Detect which cell encompasses the target text, then output its [x, y] center coordinate. 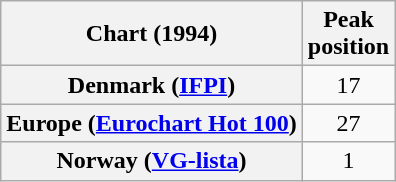
Europe (Eurochart Hot 100) [152, 123]
Denmark (IFPI) [152, 85]
Norway (VG-lista) [152, 161]
27 [348, 123]
1 [348, 161]
Peakposition [348, 34]
Chart (1994) [152, 34]
17 [348, 85]
